Search for the cell housing the specified text and yield its (X, Y) center coordinate. 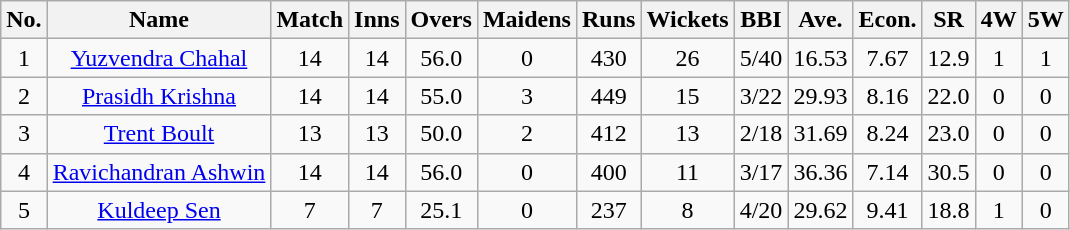
3/22 (761, 96)
Econ. (888, 20)
50.0 (441, 134)
5/40 (761, 58)
18.8 (948, 210)
26 (688, 58)
11 (688, 172)
412 (608, 134)
Overs (441, 20)
400 (608, 172)
8.24 (888, 134)
Trent Boult (159, 134)
25.1 (441, 210)
Ave. (820, 20)
Yuzvendra Chahal (159, 58)
No. (24, 20)
36.36 (820, 172)
Kuldeep Sen (159, 210)
430 (608, 58)
16.53 (820, 58)
29.62 (820, 210)
SR (948, 20)
9.41 (888, 210)
4/20 (761, 210)
7.67 (888, 58)
Wickets (688, 20)
237 (608, 210)
15 (688, 96)
55.0 (441, 96)
Ravichandran Ashwin (159, 172)
8.16 (888, 96)
22.0 (948, 96)
Maidens (526, 20)
29.93 (820, 96)
Match (310, 20)
4W (998, 20)
Prasidh Krishna (159, 96)
5 (24, 210)
8 (688, 210)
Inns (377, 20)
12.9 (948, 58)
30.5 (948, 172)
5W (1046, 20)
449 (608, 96)
4 (24, 172)
Name (159, 20)
23.0 (948, 134)
31.69 (820, 134)
7.14 (888, 172)
Runs (608, 20)
BBI (761, 20)
3/17 (761, 172)
2/18 (761, 134)
